Pinpoint the cell where the given text exists, returning its [X, Y] midpoint coordinate. 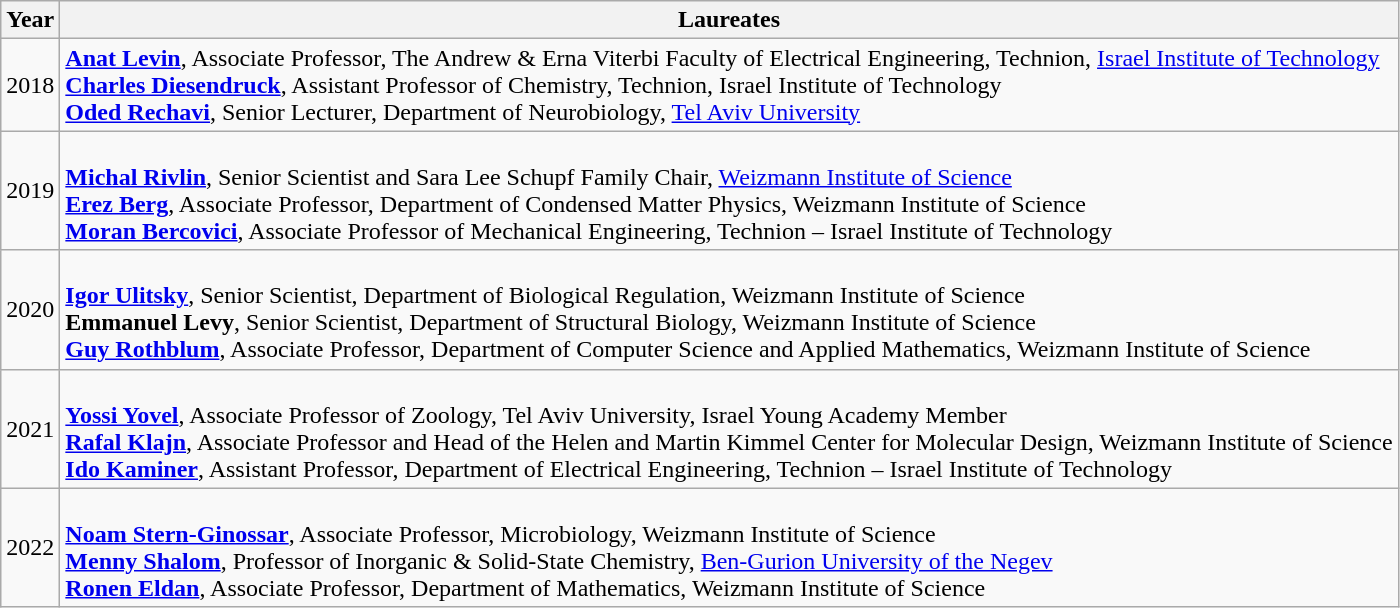
2018 [30, 85]
Laureates [729, 20]
Year [30, 20]
2021 [30, 428]
2022 [30, 548]
2020 [30, 310]
2019 [30, 190]
